Provide the (X, Y) coordinate of the cell's center where the given text is located.  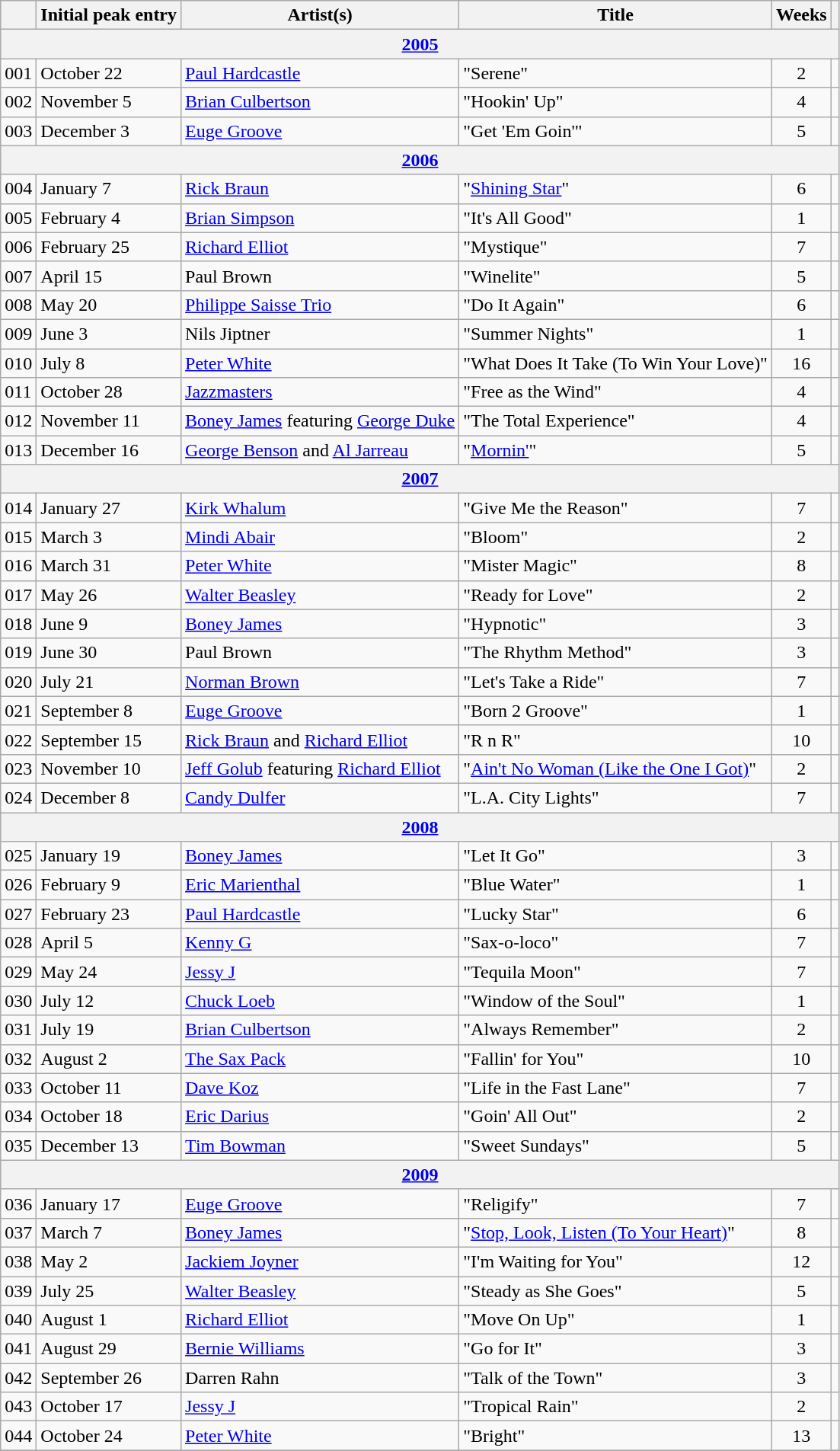
031 (18, 1030)
Eric Marienthal (320, 885)
November 11 (109, 421)
2009 (420, 1175)
2007 (420, 479)
018 (18, 624)
November 10 (109, 769)
"Bright" (615, 1436)
"Window of the Soul" (615, 1001)
2008 (420, 826)
"Lucky Star" (615, 914)
042 (18, 1378)
023 (18, 769)
March 3 (109, 537)
February 9 (109, 885)
May 2 (109, 1261)
12 (801, 1261)
011 (18, 392)
022 (18, 740)
"Goin' All Out" (615, 1117)
"Steady as She Goes" (615, 1291)
"Fallin' for You" (615, 1059)
004 (18, 189)
Norman Brown (320, 682)
"Summer Nights" (615, 334)
"Ain't No Woman (Like the One I Got)" (615, 769)
006 (18, 247)
"Mornin'" (615, 450)
Title (615, 15)
February 23 (109, 914)
July 12 (109, 1001)
007 (18, 276)
039 (18, 1291)
"Sweet Sundays" (615, 1146)
June 30 (109, 653)
"Bloom" (615, 537)
"Winelite" (615, 276)
014 (18, 508)
July 8 (109, 363)
May 24 (109, 972)
Philippe Saisse Trio (320, 305)
The Sax Pack (320, 1059)
"Stop, Look, Listen (To Your Heart)" (615, 1232)
009 (18, 334)
April 5 (109, 943)
July 21 (109, 682)
Eric Darius (320, 1117)
Kirk Whalum (320, 508)
"Get 'Em Goin'" (615, 131)
October 24 (109, 1436)
Dave Koz (320, 1088)
"Do It Again" (615, 305)
021 (18, 711)
October 28 (109, 392)
December 8 (109, 797)
March 31 (109, 566)
017 (18, 595)
"Let's Take a Ride" (615, 682)
September 15 (109, 740)
16 (801, 363)
"Serene" (615, 73)
"R n R" (615, 740)
December 13 (109, 1146)
"Hookin' Up" (615, 102)
026 (18, 885)
001 (18, 73)
036 (18, 1203)
Weeks (801, 15)
December 3 (109, 131)
040 (18, 1320)
October 22 (109, 73)
"Go for It" (615, 1349)
Nils Jiptner (320, 334)
"Always Remember" (615, 1030)
George Benson and Al Jarreau (320, 450)
"Mister Magic" (615, 566)
September 8 (109, 711)
005 (18, 218)
025 (18, 856)
015 (18, 537)
020 (18, 682)
"Shining Star" (615, 189)
August 1 (109, 1320)
July 19 (109, 1030)
June 3 (109, 334)
"Religify" (615, 1203)
January 17 (109, 1203)
"L.A. City Lights" (615, 797)
003 (18, 131)
June 9 (109, 624)
October 18 (109, 1117)
Boney James featuring George Duke (320, 421)
041 (18, 1349)
033 (18, 1088)
September 26 (109, 1378)
035 (18, 1146)
"Sax-o-loco" (615, 943)
"I'm Waiting for You" (615, 1261)
"Born 2 Groove" (615, 711)
Mindi Abair (320, 537)
034 (18, 1117)
"Talk of the Town" (615, 1378)
Darren Rahn (320, 1378)
"Tropical Rain" (615, 1407)
2006 (420, 160)
May 26 (109, 595)
"Tequila Moon" (615, 972)
July 25 (109, 1291)
"Mystique" (615, 247)
030 (18, 1001)
February 4 (109, 218)
"Life in the Fast Lane" (615, 1088)
038 (18, 1261)
"The Total Experience" (615, 421)
Artist(s) (320, 15)
Rick Braun and Richard Elliot (320, 740)
008 (18, 305)
Brian Simpson (320, 218)
032 (18, 1059)
December 16 (109, 450)
037 (18, 1232)
019 (18, 653)
March 7 (109, 1232)
May 20 (109, 305)
027 (18, 914)
044 (18, 1436)
024 (18, 797)
"Hypnotic" (615, 624)
2005 (420, 44)
April 15 (109, 276)
013 (18, 450)
Initial peak entry (109, 15)
"What Does It Take (To Win Your Love)" (615, 363)
13 (801, 1436)
Jazzmasters (320, 392)
Rick Braun (320, 189)
"Blue Water" (615, 885)
043 (18, 1407)
Tim Bowman (320, 1146)
October 11 (109, 1088)
"Move On Up" (615, 1320)
"Let It Go" (615, 856)
August 2 (109, 1059)
"It's All Good" (615, 218)
November 5 (109, 102)
Bernie Williams (320, 1349)
Chuck Loeb (320, 1001)
Kenny G (320, 943)
029 (18, 972)
January 7 (109, 189)
October 17 (109, 1407)
August 29 (109, 1349)
Jackiem Joyner (320, 1261)
012 (18, 421)
016 (18, 566)
"Give Me the Reason" (615, 508)
"The Rhythm Method" (615, 653)
"Ready for Love" (615, 595)
February 25 (109, 247)
Jeff Golub featuring Richard Elliot (320, 769)
Candy Dulfer (320, 797)
002 (18, 102)
028 (18, 943)
"Free as the Wind" (615, 392)
January 19 (109, 856)
January 27 (109, 508)
010 (18, 363)
